Extract the (X, Y) coordinate from the center of the cell holding the provided text.  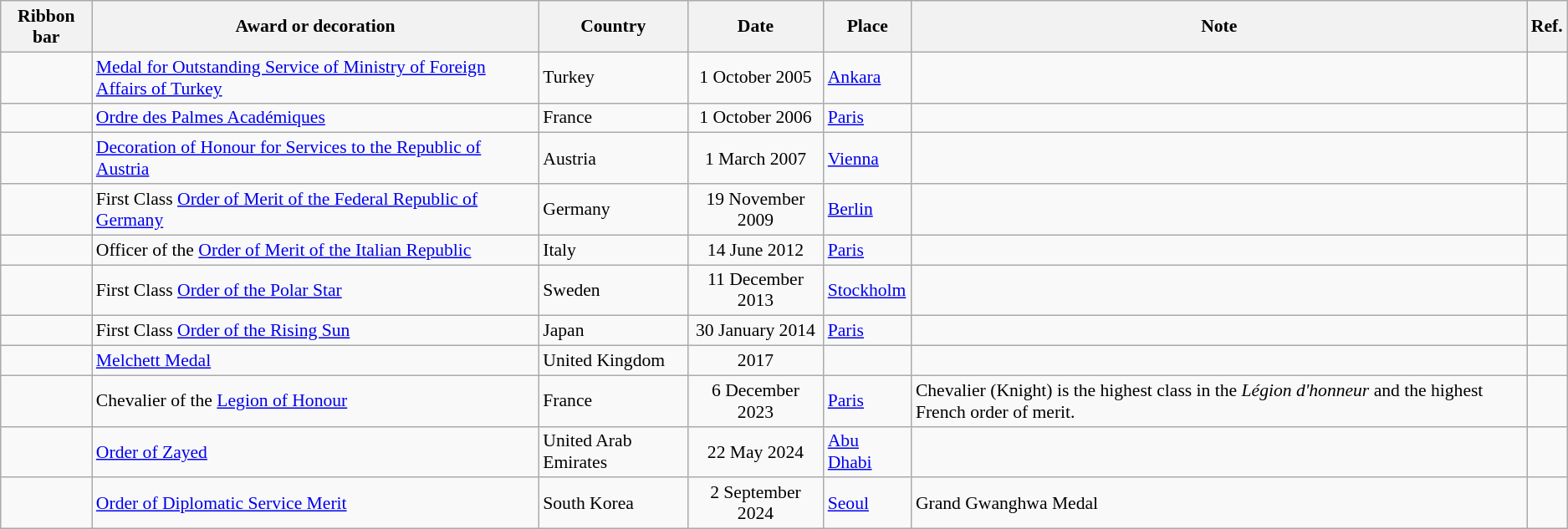
Medal for Outstanding Service of Ministry of Foreign Affairs of Turkey (315, 77)
Grand Gwanghwa Medal (1219, 503)
Vienna (868, 159)
6 December 2023 (756, 401)
Country (613, 27)
Order of Zayed (315, 451)
United Kingdom (613, 361)
1 March 2007 (756, 159)
Chevalier (Knight) is the highest class in the Légion d'honneur and the highest French order of merit. (1219, 401)
First Class Order of the Rising Sun (315, 331)
Place (868, 27)
Ordre des Palmes Académiques (315, 118)
Chevalier of the Legion of Honour (315, 401)
Decoration of Honour for Services to the Republic of Austria (315, 159)
Japan (613, 331)
First Class Order of the Polar Star (315, 291)
30 January 2014 (756, 331)
Berlin (868, 209)
Abu Dhabi (868, 451)
Officer of the Order of Merit of the Italian Republic (315, 250)
Austria (613, 159)
Award or decoration (315, 27)
First Class Order of Merit of the Federal Republic of Germany (315, 209)
Turkey (613, 77)
Ref. (1547, 27)
Date (756, 27)
Order of Diplomatic Service Merit (315, 503)
2 September 2024 (756, 503)
Ankara (868, 77)
2017 (756, 361)
United Arab Emirates (613, 451)
19 November 2009 (756, 209)
1 October 2006 (756, 118)
Germany (613, 209)
South Korea (613, 503)
22 May 2024 (756, 451)
Stockholm (868, 291)
Italy (613, 250)
Ribbon bar (47, 27)
1 October 2005 (756, 77)
14 June 2012 (756, 250)
Melchett Medal (315, 361)
Sweden (613, 291)
11 December 2013 (756, 291)
Note (1219, 27)
Seoul (868, 503)
